For the text-containing cell, return its midpoint in [X, Y] coordinate format. 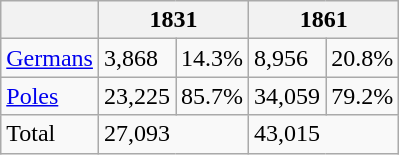
85.7% [212, 96]
79.2% [362, 96]
34,059 [288, 96]
1861 [324, 20]
3,868 [136, 58]
Poles [50, 96]
8,956 [288, 58]
20.8% [362, 58]
1831 [173, 20]
Germans [50, 58]
14.3% [212, 58]
23,225 [136, 96]
Total [50, 134]
43,015 [324, 134]
27,093 [173, 134]
